Extract the (x, y) coordinate from the center of the cell holding the provided text.  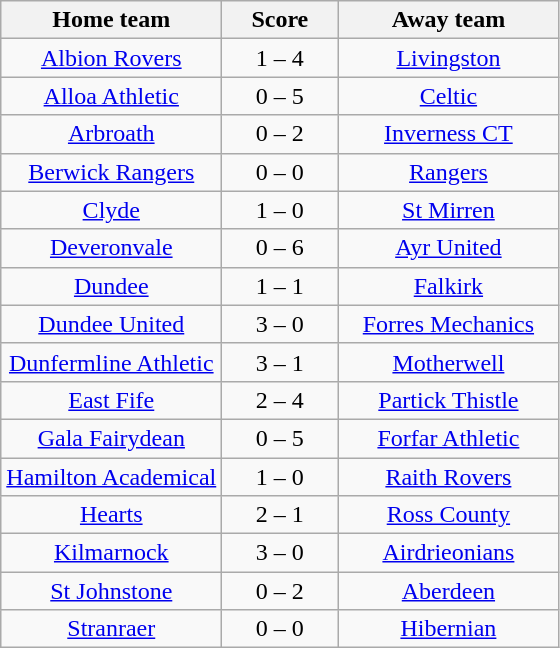
Dundee United (112, 324)
Score (280, 20)
Partick Thistle (448, 400)
Forfar Athletic (448, 438)
Motherwell (448, 362)
Alloa Athletic (112, 96)
Away team (448, 20)
Dunfermline Athletic (112, 362)
0 – 6 (280, 248)
Hibernian (448, 629)
Ross County (448, 515)
Dundee (112, 286)
Deveronvale (112, 248)
Aberdeen (448, 591)
Rangers (448, 172)
East Fife (112, 400)
St Johnstone (112, 591)
Albion Rovers (112, 58)
2 – 4 (280, 400)
Gala Fairydean (112, 438)
Arbroath (112, 134)
Home team (112, 20)
Falkirk (448, 286)
St Mirren (448, 210)
1 – 4 (280, 58)
Airdrieonians (448, 553)
3 – 1 (280, 362)
Raith Rovers (448, 477)
Hamilton Academical (112, 477)
Hearts (112, 515)
Ayr United (448, 248)
Clyde (112, 210)
Berwick Rangers (112, 172)
Forres Mechanics (448, 324)
Stranraer (112, 629)
1 – 1 (280, 286)
Livingston (448, 58)
Celtic (448, 96)
Kilmarnock (112, 553)
Inverness CT (448, 134)
2 – 1 (280, 515)
